For the text-containing cell, return its midpoint in (X, Y) coordinate format. 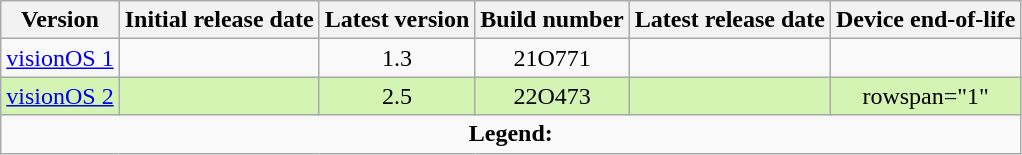
visionOS 1 (60, 58)
Latest version (397, 20)
Latest release date (730, 20)
Build number (552, 20)
Version (60, 20)
Initial release date (219, 20)
visionOS 2 (60, 96)
Legend: (511, 134)
22O473 (552, 96)
Device end-of-life (926, 20)
2.5 (397, 96)
21O771 (552, 58)
1.3 (397, 58)
rowspan="1" (926, 96)
